Detect which cell encompasses the target text, then output its [x, y] center coordinate. 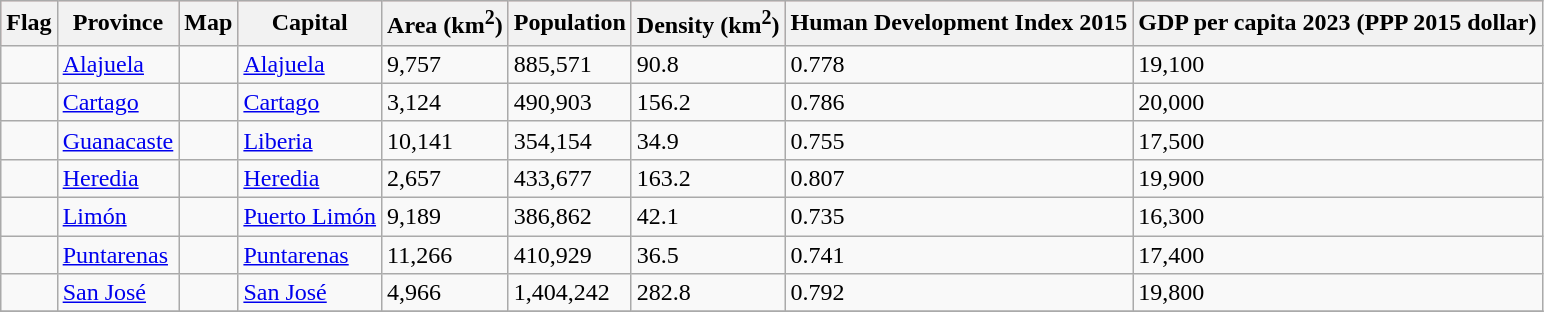
0.741 [959, 255]
GDP per capita 2023 (PPP 2015 dollar) [1338, 24]
16,300 [1338, 217]
490,903 [570, 102]
42.1 [708, 217]
90.8 [708, 64]
Area (km2) [446, 24]
36.5 [708, 255]
9,189 [446, 217]
410,929 [570, 255]
0.807 [959, 178]
9,757 [446, 64]
19,900 [1338, 178]
Liberia [310, 140]
0.786 [959, 102]
1,404,242 [570, 293]
17,400 [1338, 255]
Flag [29, 24]
0.755 [959, 140]
282.8 [708, 293]
10,141 [446, 140]
354,154 [570, 140]
3,124 [446, 102]
0.792 [959, 293]
19,800 [1338, 293]
Map [208, 24]
163.2 [708, 178]
Capital [310, 24]
34.9 [708, 140]
Guanacaste [118, 140]
Population [570, 24]
433,677 [570, 178]
Puerto Limón [310, 217]
Province [118, 24]
0.778 [959, 64]
19,100 [1338, 64]
2,657 [446, 178]
Density (km2) [708, 24]
20,000 [1338, 102]
4,966 [446, 293]
Limón [118, 217]
156.2 [708, 102]
0.735 [959, 217]
386,862 [570, 217]
17,500 [1338, 140]
11,266 [446, 255]
Human Development Index 2015 [959, 24]
885,571 [570, 64]
